Output the (x, y) coordinate of the center of the cell containing the given text.  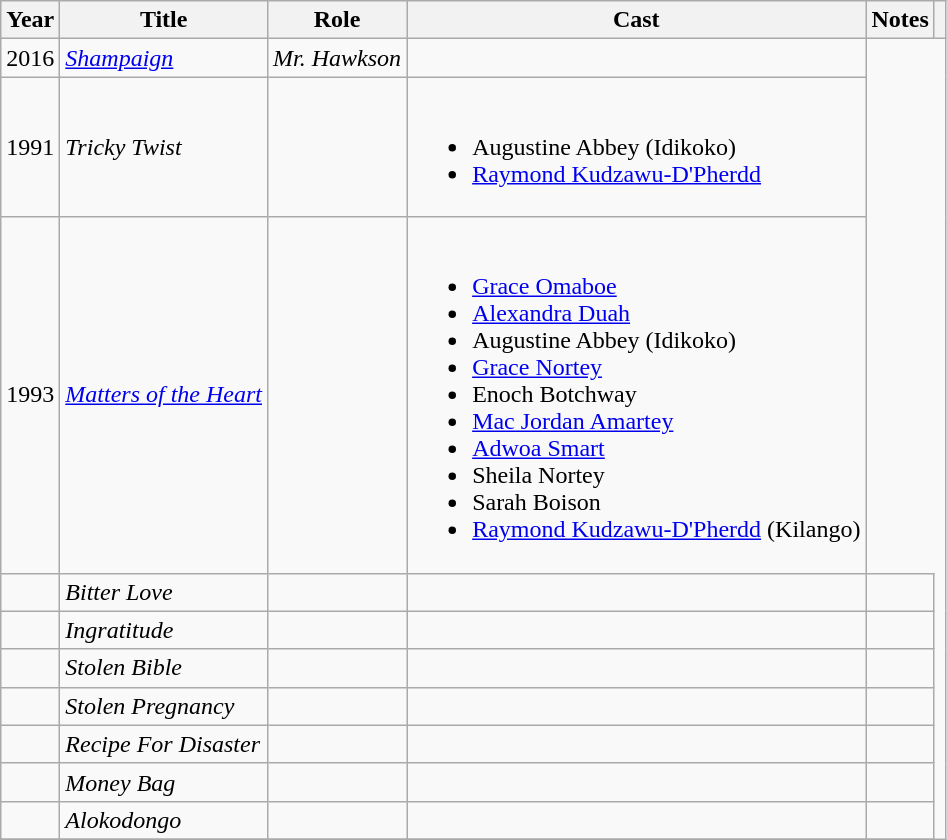
Notes (900, 20)
Year (30, 20)
Tricky Twist (164, 147)
1993 (30, 395)
Role (338, 20)
Ingratitude (164, 630)
Bitter Love (164, 592)
1991 (30, 147)
Augustine Abbey (Idikoko)Raymond Kudzawu-D'Pherdd (636, 147)
Money Bag (164, 782)
Stolen Bible (164, 668)
Matters of the Heart (164, 395)
Recipe For Disaster (164, 744)
Shampaign (164, 58)
Cast (636, 20)
Stolen Pregnancy (164, 706)
Mr. Hawkson (338, 58)
2016 (30, 58)
Title (164, 20)
Alokodongo (164, 820)
